Capture the cell that displays the provided text and extract its [X, Y] central coordinate. 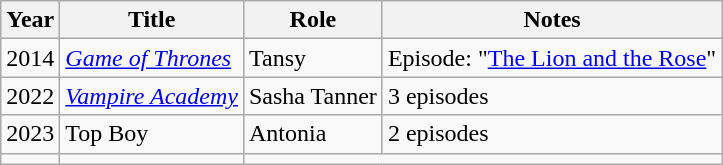
Top Boy [152, 134]
Year [30, 20]
2 episodes [552, 134]
Sasha Tanner [312, 96]
Notes [552, 20]
Vampire Academy [152, 96]
Role [312, 20]
Tansy [312, 58]
3 episodes [552, 96]
2014 [30, 58]
Episode: "The Lion and the Rose" [552, 58]
Title [152, 20]
2022 [30, 96]
Game of Thrones [152, 58]
Antonia [312, 134]
2023 [30, 134]
